Search for the cell housing the specified text and yield its (x, y) center coordinate. 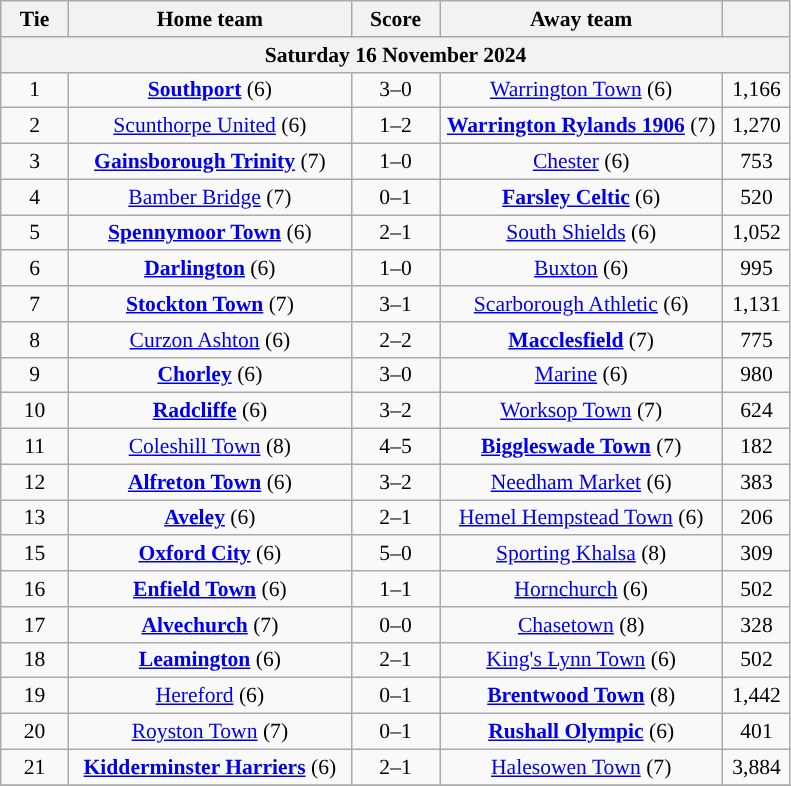
6 (35, 269)
5–0 (395, 554)
Warrington Town (6) (582, 90)
10 (35, 411)
401 (757, 732)
17 (35, 625)
Tie (35, 19)
Biggleswade Town (7) (582, 447)
Farsley Celtic (6) (582, 197)
Rushall Olympic (6) (582, 732)
1,131 (757, 304)
Chester (6) (582, 162)
Kidderminster Harriers (6) (210, 767)
1 (35, 90)
2 (35, 126)
Sporting Khalsa (8) (582, 554)
0–0 (395, 625)
Warrington Rylands 1906 (7) (582, 126)
13 (35, 518)
Hornchurch (6) (582, 589)
Saturday 16 November 2024 (396, 55)
Scarborough Athletic (6) (582, 304)
753 (757, 162)
Worksop Town (7) (582, 411)
Brentwood Town (8) (582, 696)
980 (757, 375)
383 (757, 482)
775 (757, 340)
Aveley (6) (210, 518)
16 (35, 589)
1,166 (757, 90)
Away team (582, 19)
King's Lynn Town (6) (582, 660)
Chasetown (8) (582, 625)
15 (35, 554)
624 (757, 411)
3–1 (395, 304)
7 (35, 304)
3,884 (757, 767)
11 (35, 447)
Buxton (6) (582, 269)
Southport (6) (210, 90)
Radcliffe (6) (210, 411)
20 (35, 732)
Scunthorpe United (6) (210, 126)
18 (35, 660)
Oxford City (6) (210, 554)
1–1 (395, 589)
21 (35, 767)
182 (757, 447)
South Shields (6) (582, 233)
309 (757, 554)
Halesowen Town (7) (582, 767)
Enfield Town (6) (210, 589)
2–2 (395, 340)
328 (757, 625)
Alvechurch (7) (210, 625)
1–2 (395, 126)
Spennymoor Town (6) (210, 233)
4–5 (395, 447)
Score (395, 19)
5 (35, 233)
Home team (210, 19)
Marine (6) (582, 375)
520 (757, 197)
Royston Town (7) (210, 732)
4 (35, 197)
Hereford (6) (210, 696)
Coleshill Town (8) (210, 447)
Needham Market (6) (582, 482)
Curzon Ashton (6) (210, 340)
8 (35, 340)
Hemel Hempstead Town (6) (582, 518)
3 (35, 162)
Alfreton Town (6) (210, 482)
Chorley (6) (210, 375)
19 (35, 696)
Stockton Town (7) (210, 304)
1,052 (757, 233)
206 (757, 518)
995 (757, 269)
12 (35, 482)
1,270 (757, 126)
Gainsborough Trinity (7) (210, 162)
Macclesfield (7) (582, 340)
Bamber Bridge (7) (210, 197)
Darlington (6) (210, 269)
1,442 (757, 696)
Leamington (6) (210, 660)
9 (35, 375)
